For the text-containing cell, return its midpoint in (X, Y) coordinate format. 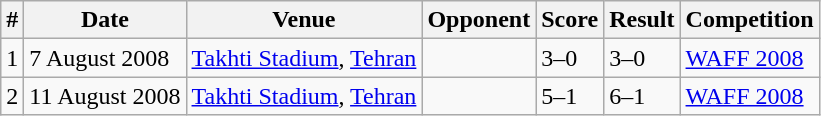
Venue (304, 20)
Date (105, 20)
11 August 2008 (105, 96)
2 (12, 96)
Opponent (479, 20)
1 (12, 58)
6–1 (642, 96)
Result (642, 20)
# (12, 20)
7 August 2008 (105, 58)
Score (570, 20)
Competition (750, 20)
5–1 (570, 96)
